Provide the [X, Y] coordinate of the cell's center where the given text is located.  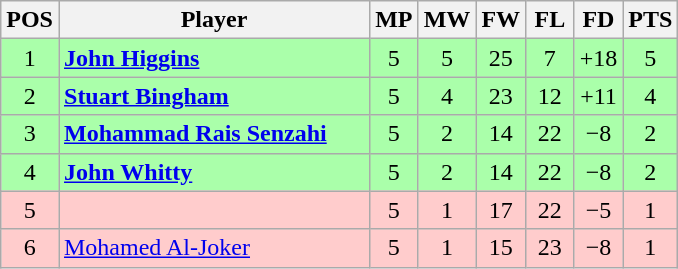
POS [30, 20]
FD [598, 20]
−5 [598, 210]
3 [30, 134]
6 [30, 248]
17 [501, 210]
John Higgins [214, 58]
Mohammad Rais Senzahi [214, 134]
25 [501, 58]
FL [550, 20]
15 [501, 248]
MW [447, 20]
+18 [598, 58]
MP [394, 20]
John Whitty [214, 172]
Player [214, 20]
Mohamed Al-Joker [214, 248]
Stuart Bingham [214, 96]
12 [550, 96]
+11 [598, 96]
PTS [650, 20]
7 [550, 58]
FW [501, 20]
